Scan for the cell matching the given text and deliver its (X, Y) coordinate at center. 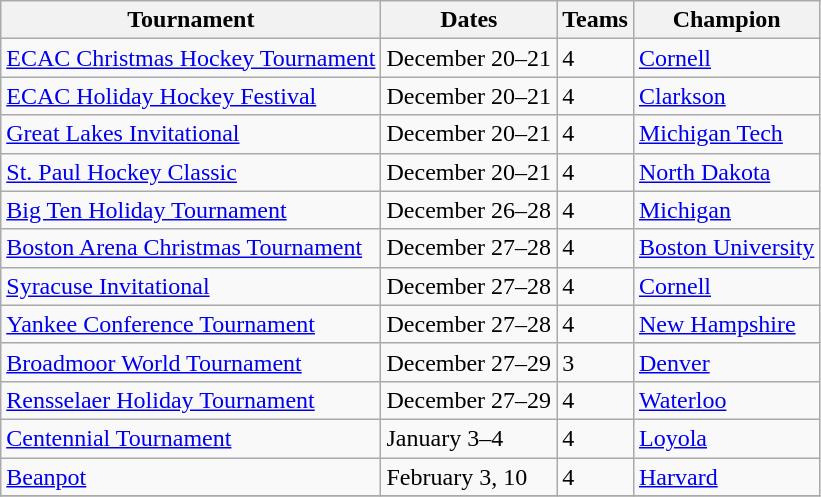
Dates (469, 20)
Tournament (191, 20)
Syracuse Invitational (191, 286)
January 3–4 (469, 438)
Clarkson (726, 96)
New Hampshire (726, 324)
Michigan (726, 210)
Great Lakes Invitational (191, 134)
Waterloo (726, 400)
Boston University (726, 248)
Denver (726, 362)
Broadmoor World Tournament (191, 362)
December 26–28 (469, 210)
Boston Arena Christmas Tournament (191, 248)
3 (596, 362)
Champion (726, 20)
St. Paul Hockey Classic (191, 172)
February 3, 10 (469, 477)
Loyola (726, 438)
Michigan Tech (726, 134)
Big Ten Holiday Tournament (191, 210)
North Dakota (726, 172)
Centennial Tournament (191, 438)
Yankee Conference Tournament (191, 324)
Beanpot (191, 477)
ECAC Christmas Hockey Tournament (191, 58)
Rensselaer Holiday Tournament (191, 400)
ECAC Holiday Hockey Festival (191, 96)
Harvard (726, 477)
Teams (596, 20)
